Detect which cell encompasses the target text, then output its [x, y] center coordinate. 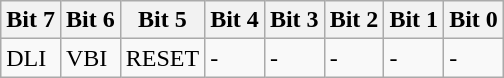
Bit 2 [354, 20]
Bit 7 [31, 20]
Bit 0 [474, 20]
Bit 3 [294, 20]
Bit 4 [235, 20]
Bit 1 [414, 20]
RESET [162, 58]
Bit 5 [162, 20]
DLI [31, 58]
VBI [90, 58]
Bit 6 [90, 20]
